Provide the (X, Y) coordinate of the cell's center where the given text is located.  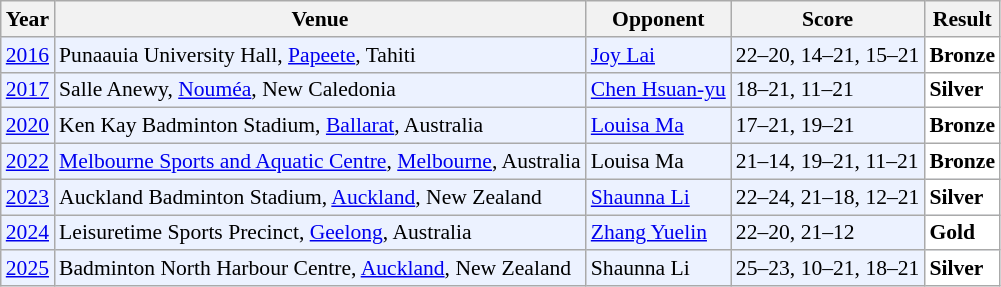
21–14, 19–21, 11–21 (828, 162)
2020 (28, 126)
Ken Kay Badminton Stadium, Ballarat, Australia (320, 126)
Auckland Badminton Stadium, Auckland, New Zealand (320, 197)
2025 (28, 269)
22–20, 14–21, 15–21 (828, 55)
Leisuretime Sports Precinct, Geelong, Australia (320, 233)
Badminton North Harbour Centre, Auckland, New Zealand (320, 269)
Chen Hsuan-yu (658, 90)
17–21, 19–21 (828, 126)
Zhang Yuelin (658, 233)
Joy Lai (658, 55)
Salle Anewy, Nouméa, New Caledonia (320, 90)
Venue (320, 19)
Year (28, 19)
2016 (28, 55)
Punaauia University Hall, Papeete, Tahiti (320, 55)
Score (828, 19)
2022 (28, 162)
Opponent (658, 19)
18–21, 11–21 (828, 90)
Melbourne Sports and Aquatic Centre, Melbourne, Australia (320, 162)
Result (962, 19)
25–23, 10–21, 18–21 (828, 269)
2023 (28, 197)
2024 (28, 233)
22–20, 21–12 (828, 233)
2017 (28, 90)
Gold (962, 233)
22–24, 21–18, 12–21 (828, 197)
